From the cell containing the given text, extract its center point as (x, y) coordinate. 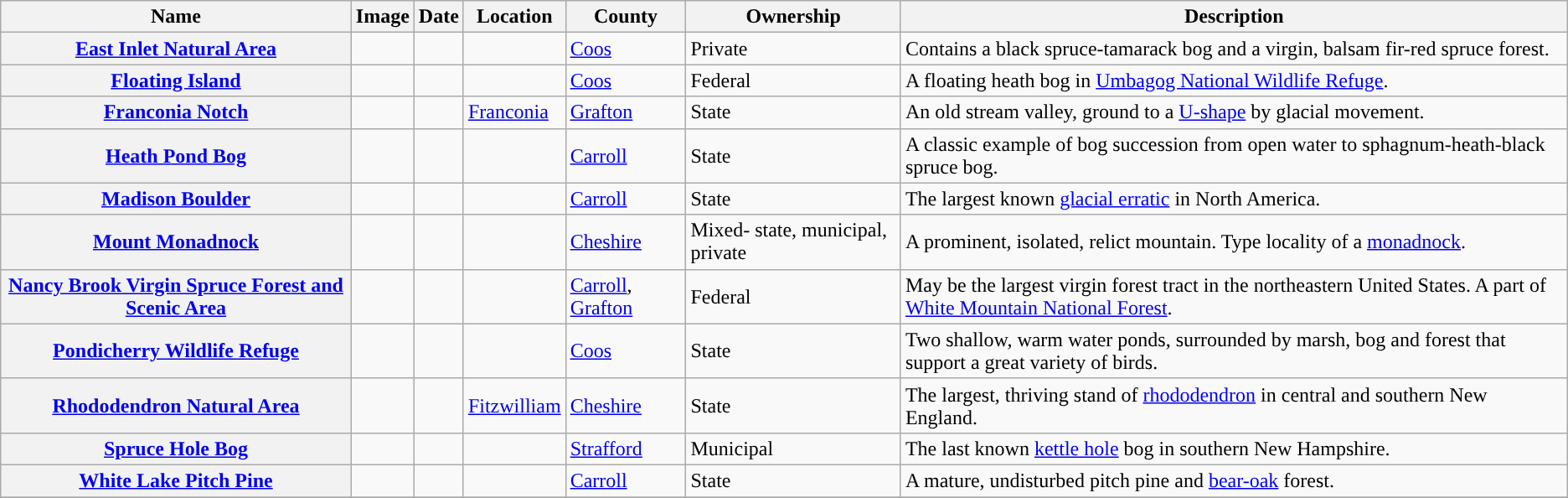
Heath Pond Bog (176, 156)
The last known kettle hole bog in southern New Hampshire. (1234, 449)
Private (793, 49)
Franconia (514, 112)
Rhododendron Natural Area (176, 406)
Floating Island (176, 80)
Contains a black spruce-tamarack bog and a virgin, balsam fir-red spruce forest. (1234, 49)
Mount Monadnock (176, 241)
Franconia Notch (176, 112)
Mixed- state, municipal, private (793, 241)
Spruce Hole Bog (176, 449)
White Lake Pitch Pine (176, 480)
Nancy Brook Virgin Spruce Forest and Scenic Area (176, 297)
Grafton (626, 112)
Fitzwilliam (514, 406)
A mature, undisturbed pitch pine and bear-oak forest. (1234, 480)
May be the largest virgin forest tract in the northeastern United States. A part of White Mountain National Forest. (1234, 297)
A prominent, isolated, relict mountain. Type locality of a monadnock. (1234, 241)
The largest known glacial erratic in North America. (1234, 199)
A classic example of bog succession from open water to sphagnum-heath-black spruce bog. (1234, 156)
Ownership (793, 17)
Name (176, 17)
The largest, thriving stand of rhododendron in central and southern New England. (1234, 406)
Date (439, 17)
A floating heath bog in Umbagog National Wildlife Refuge. (1234, 80)
Strafford (626, 449)
Pondicherry Wildlife Refuge (176, 350)
Location (514, 17)
Description (1234, 17)
Image (382, 17)
Two shallow, warm water ponds, surrounded by marsh, bog and forest that support a great variety of birds. (1234, 350)
County (626, 17)
Municipal (793, 449)
Carroll, Grafton (626, 297)
An old stream valley, ground to a U-shape by glacial movement. (1234, 112)
Madison Boulder (176, 199)
East Inlet Natural Area (176, 49)
